Identify which cell holds the provided text, then report its (X, Y) central coordinate. 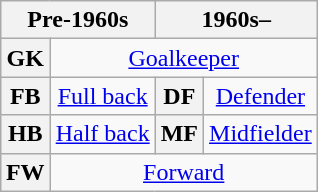
GK (25, 58)
FB (25, 96)
Midfielder (261, 134)
HB (25, 134)
Defender (261, 96)
FW (25, 172)
1960s– (236, 20)
Pre-1960s (78, 20)
Forward (184, 172)
DF (179, 96)
Half back (102, 134)
Goalkeeper (184, 58)
MF (179, 134)
Full back (102, 96)
